Output the (x, y) coordinate of the center of the cell containing the given text.  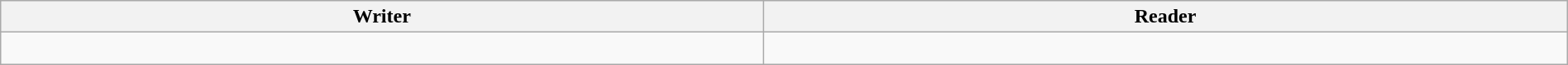
Writer (382, 17)
Reader (1166, 17)
